Return the [x, y] coordinate for the center point of the cell that contains the specified text.  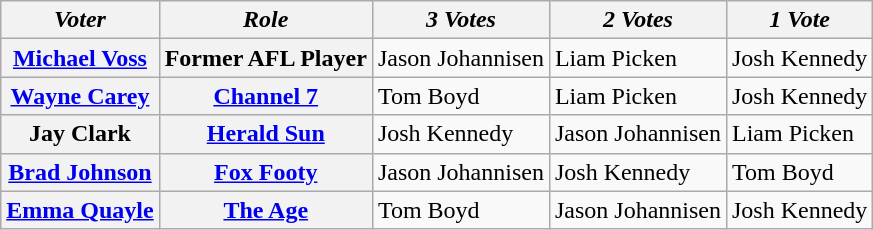
2 Votes [638, 20]
Role [266, 20]
Channel 7 [266, 96]
Voter [80, 20]
Wayne Carey [80, 96]
Jay Clark [80, 134]
1 Vote [799, 20]
The Age [266, 210]
3 Votes [460, 20]
Brad Johnson [80, 172]
Michael Voss [80, 58]
Fox Footy [266, 172]
Herald Sun [266, 134]
Former AFL Player [266, 58]
Emma Quayle [80, 210]
